Capture the cell that displays the provided text and extract its [x, y] central coordinate. 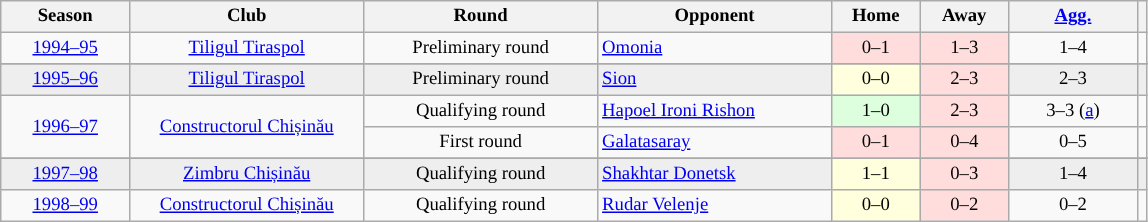
Club [247, 16]
Agg. [1072, 16]
Omonia [715, 48]
Zimbru Chișinău [247, 174]
Galatasaray [715, 142]
1–0 [876, 112]
1997–98 [66, 174]
0–4 [964, 142]
Away [964, 16]
First round [481, 142]
Hapoel Ironi Rishon [715, 112]
Season [66, 16]
1996–97 [66, 128]
Shakhtar Donetsk [715, 174]
1–1 [876, 174]
Round [481, 16]
1998–99 [66, 206]
0–5 [1072, 142]
Rudar Velenje [715, 206]
Opponent [715, 16]
0–3 [964, 174]
Home [876, 16]
1994–95 [66, 48]
1–3 [964, 48]
3–3 (a) [1072, 112]
1995–96 [66, 80]
Sion [715, 80]
